Return the (x, y) coordinate for the center point of the cell that contains the specified text.  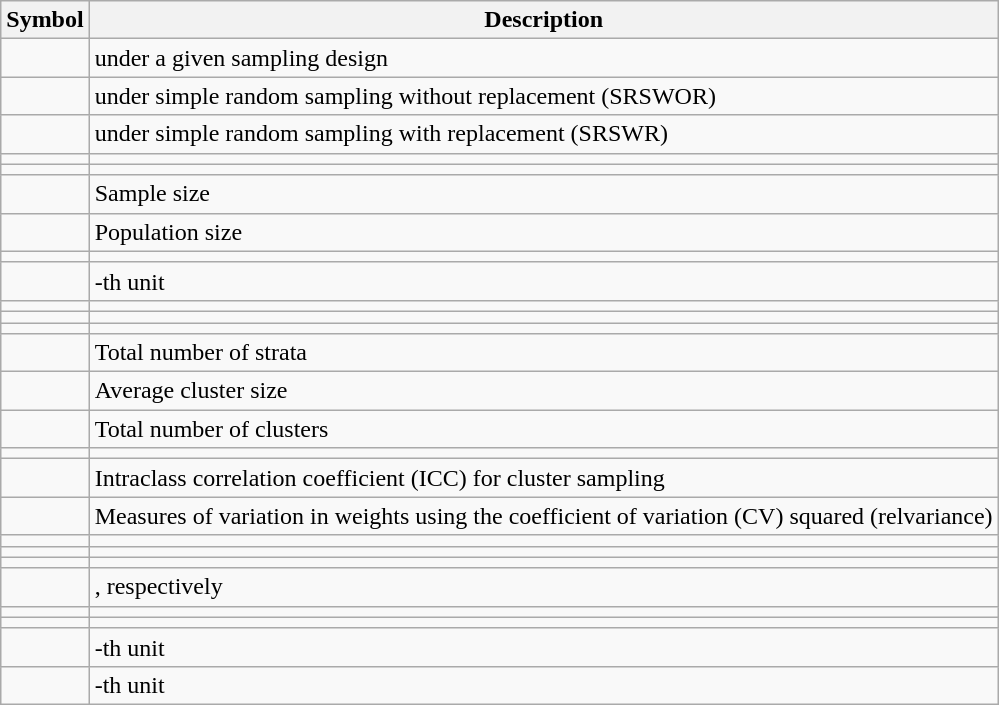
Sample size (544, 194)
under a given sampling design (544, 58)
Intraclass correlation coefficient (ICC) for cluster sampling (544, 478)
Population size (544, 232)
, respectively (544, 587)
Symbol (45, 20)
Description (544, 20)
Total number of strata (544, 353)
Average cluster size (544, 391)
Total number of clusters (544, 429)
under simple random sampling without replacement (SRSWOR) (544, 96)
Measures of variation in weights using the coefficient of variation (CV) squared (relvariance) (544, 516)
under simple random sampling with replacement (SRSWR) (544, 134)
